Extract the [X, Y] coordinate from the center of the cell holding the provided text.  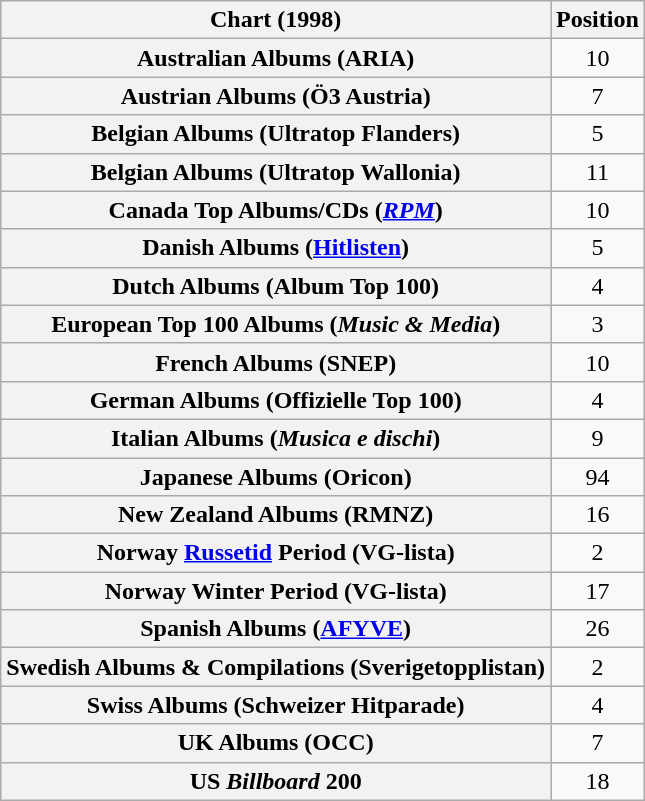
Chart (1998) [276, 20]
18 [598, 781]
Japanese Albums (Oricon) [276, 477]
17 [598, 591]
European Top 100 Albums (Music & Media) [276, 324]
3 [598, 324]
UK Albums (OCC) [276, 743]
Swiss Albums (Schweizer Hitparade) [276, 705]
16 [598, 515]
Position [598, 20]
Belgian Albums (Ultratop Wallonia) [276, 172]
Dutch Albums (Album Top 100) [276, 286]
Canada Top Albums/CDs (RPM) [276, 210]
US Billboard 200 [276, 781]
Danish Albums (Hitlisten) [276, 248]
Swedish Albums & Compilations (Sverigetopplistan) [276, 667]
11 [598, 172]
94 [598, 477]
9 [598, 438]
Norway Russetid Period (VG-lista) [276, 553]
Spanish Albums (AFYVE) [276, 629]
Italian Albums (Musica e dischi) [276, 438]
German Albums (Offizielle Top 100) [276, 400]
Australian Albums (ARIA) [276, 58]
French Albums (SNEP) [276, 362]
Norway Winter Period (VG-lista) [276, 591]
26 [598, 629]
New Zealand Albums (RMNZ) [276, 515]
Belgian Albums (Ultratop Flanders) [276, 134]
Austrian Albums (Ö3 Austria) [276, 96]
